Find where the given text appears and provide that cell's center as (x, y) coordinate. 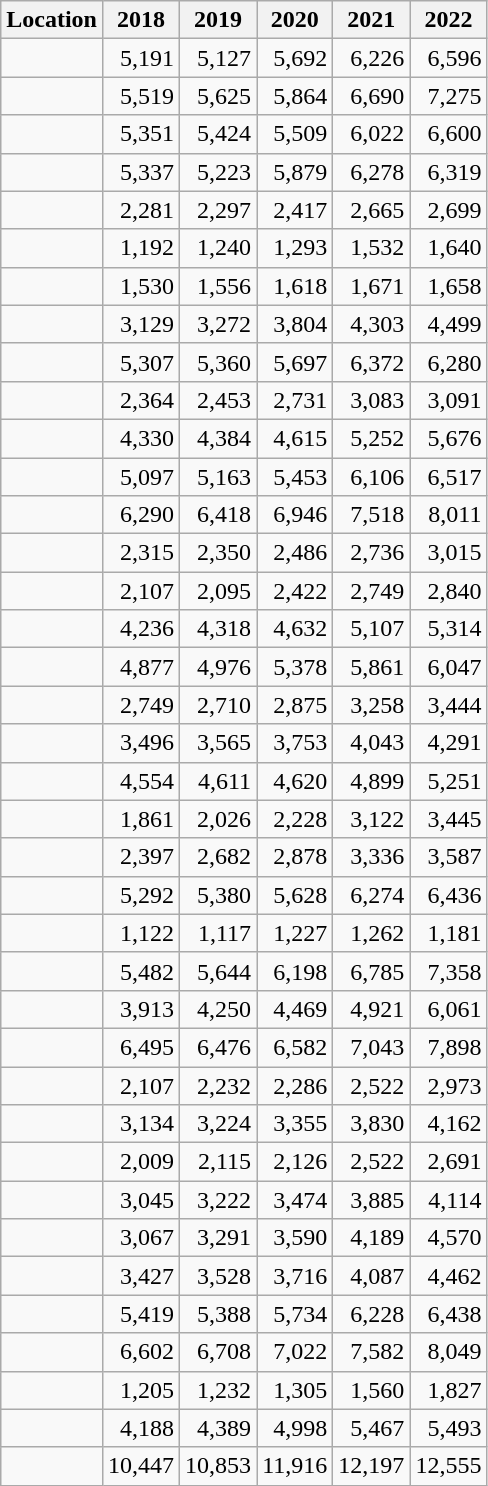
5,337 (140, 172)
4,188 (140, 1428)
5,453 (295, 477)
4,554 (140, 781)
5,388 (218, 1314)
3,067 (140, 1238)
2,691 (448, 1162)
2,281 (140, 210)
7,898 (448, 1047)
5,625 (218, 96)
2,422 (295, 591)
6,946 (295, 515)
7,582 (372, 1352)
5,360 (218, 362)
2,417 (295, 210)
6,476 (218, 1047)
6,690 (372, 96)
3,445 (448, 819)
1,181 (448, 933)
6,602 (140, 1352)
12,197 (372, 1466)
5,251 (448, 781)
3,587 (448, 857)
1,618 (295, 286)
2,009 (140, 1162)
3,122 (372, 819)
4,162 (448, 1124)
1,658 (448, 286)
8,049 (448, 1352)
3,015 (448, 553)
5,864 (295, 96)
12,555 (448, 1466)
3,444 (448, 705)
3,528 (218, 1276)
7,043 (372, 1047)
3,045 (140, 1200)
2,878 (295, 857)
5,734 (295, 1314)
4,330 (140, 438)
8,011 (448, 515)
5,879 (295, 172)
Location (52, 20)
3,716 (295, 1276)
6,582 (295, 1047)
1,240 (218, 248)
1,262 (372, 933)
2019 (218, 20)
6,495 (140, 1047)
5,644 (218, 971)
6,061 (448, 1009)
4,998 (295, 1428)
2022 (448, 20)
1,640 (448, 248)
7,518 (372, 515)
3,565 (218, 743)
4,499 (448, 324)
3,590 (295, 1238)
6,372 (372, 362)
3,134 (140, 1124)
4,318 (218, 629)
5,314 (448, 629)
6,228 (372, 1314)
4,615 (295, 438)
5,509 (295, 134)
11,916 (295, 1466)
5,097 (140, 477)
6,438 (448, 1314)
3,427 (140, 1276)
4,462 (448, 1276)
2,026 (218, 819)
2,297 (218, 210)
4,189 (372, 1238)
3,222 (218, 1200)
4,976 (218, 667)
3,830 (372, 1124)
5,378 (295, 667)
6,290 (140, 515)
4,570 (448, 1238)
1,305 (295, 1390)
4,043 (372, 743)
6,436 (448, 895)
4,250 (218, 1009)
5,107 (372, 629)
6,596 (448, 58)
3,804 (295, 324)
2,397 (140, 857)
5,292 (140, 895)
5,307 (140, 362)
3,474 (295, 1200)
2,699 (448, 210)
5,482 (140, 971)
4,291 (448, 743)
5,163 (218, 477)
4,899 (372, 781)
5,252 (372, 438)
10,853 (218, 1466)
5,493 (448, 1428)
4,087 (372, 1276)
6,600 (448, 134)
1,532 (372, 248)
1,556 (218, 286)
1,227 (295, 933)
1,122 (140, 933)
5,351 (140, 134)
2,350 (218, 553)
6,278 (372, 172)
6,319 (448, 172)
5,127 (218, 58)
2,232 (218, 1085)
4,389 (218, 1428)
6,280 (448, 362)
3,753 (295, 743)
4,877 (140, 667)
2,875 (295, 705)
1,205 (140, 1390)
10,447 (140, 1466)
4,114 (448, 1200)
3,129 (140, 324)
1,827 (448, 1390)
6,198 (295, 971)
5,380 (218, 895)
6,785 (372, 971)
7,358 (448, 971)
1,861 (140, 819)
5,697 (295, 362)
4,236 (140, 629)
1,232 (218, 1390)
3,091 (448, 400)
1,192 (140, 248)
4,921 (372, 1009)
2,840 (448, 591)
2,736 (372, 553)
6,517 (448, 477)
3,224 (218, 1124)
2021 (372, 20)
2,665 (372, 210)
4,303 (372, 324)
1,560 (372, 1390)
6,418 (218, 515)
6,022 (372, 134)
5,467 (372, 1428)
4,620 (295, 781)
5,692 (295, 58)
3,496 (140, 743)
2,286 (295, 1085)
6,274 (372, 895)
1,293 (295, 248)
1,117 (218, 933)
5,191 (140, 58)
3,885 (372, 1200)
5,628 (295, 895)
5,861 (372, 667)
4,469 (295, 1009)
5,424 (218, 134)
2,115 (218, 1162)
6,047 (448, 667)
5,419 (140, 1314)
2,486 (295, 553)
4,384 (218, 438)
3,355 (295, 1124)
6,226 (372, 58)
1,671 (372, 286)
3,291 (218, 1238)
2,973 (448, 1085)
3,083 (372, 400)
2,095 (218, 591)
3,336 (372, 857)
1,530 (140, 286)
6,106 (372, 477)
3,258 (372, 705)
5,519 (140, 96)
2,364 (140, 400)
2,731 (295, 400)
4,611 (218, 781)
7,275 (448, 96)
6,708 (218, 1352)
2018 (140, 20)
5,223 (218, 172)
3,272 (218, 324)
5,676 (448, 438)
2,453 (218, 400)
7,022 (295, 1352)
2,126 (295, 1162)
2,682 (218, 857)
2,710 (218, 705)
2,228 (295, 819)
4,632 (295, 629)
3,913 (140, 1009)
2,315 (140, 553)
2020 (295, 20)
